Scan for the cell matching the given text and deliver its [X, Y] coordinate at center. 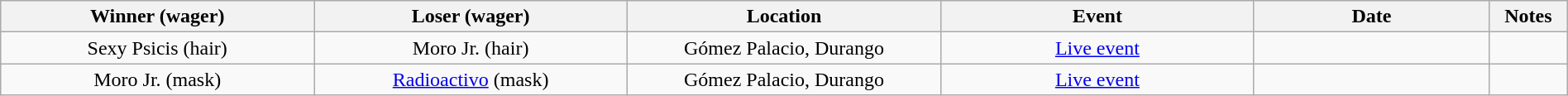
Location [784, 17]
Sexy Psicis (hair) [157, 48]
Date [1371, 17]
Notes [1528, 17]
Moro Jr. (hair) [471, 48]
Event [1097, 17]
Moro Jr. (mask) [157, 79]
Loser (wager) [471, 17]
Radioactivo (mask) [471, 79]
Winner (wager) [157, 17]
